For the text-containing cell, return its midpoint in (X, Y) coordinate format. 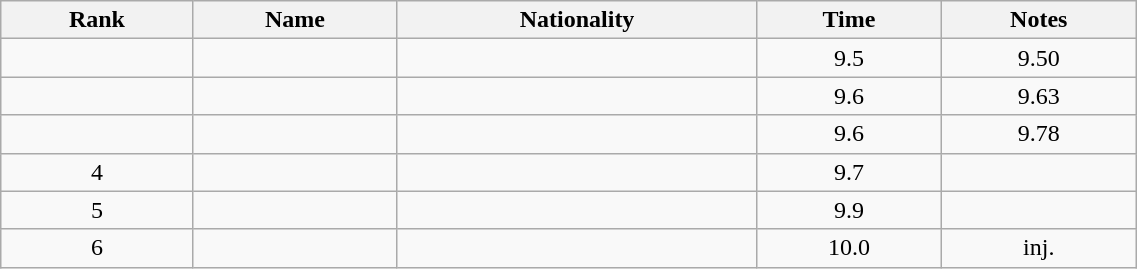
9.50 (1039, 58)
Notes (1039, 20)
9.9 (848, 210)
Rank (97, 20)
10.0 (848, 248)
9.5 (848, 58)
5 (97, 210)
4 (97, 172)
inj. (1039, 248)
9.7 (848, 172)
6 (97, 248)
9.63 (1039, 96)
Nationality (578, 20)
Name (295, 20)
9.78 (1039, 134)
Time (848, 20)
